Search for the cell housing the specified text and yield its [X, Y] center coordinate. 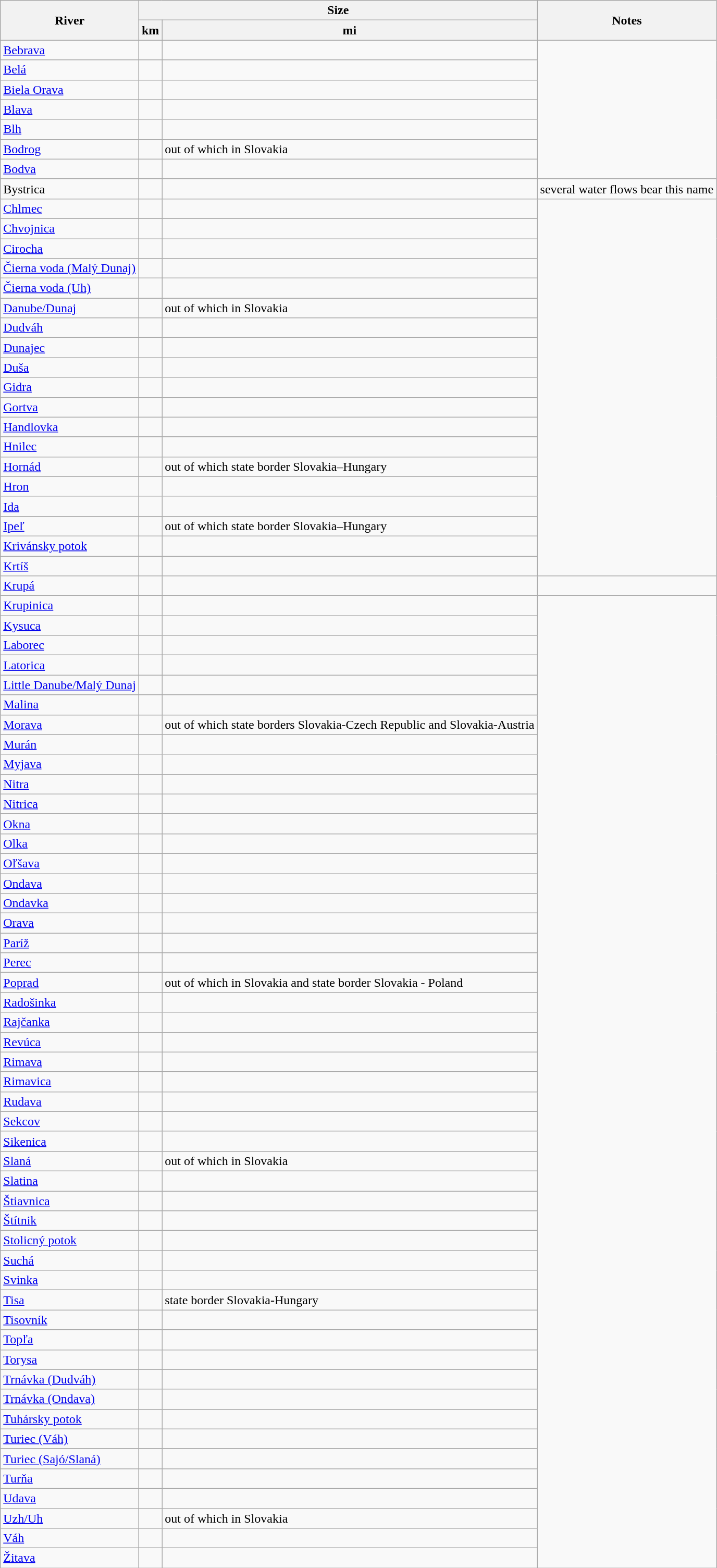
Hnilec [70, 447]
Olka [70, 843]
Laborec [70, 645]
Duša [70, 367]
Revúca [70, 1042]
Turiec (Sajó/Slaná) [70, 1459]
Krupá [70, 586]
Hornád [70, 467]
Sikenica [70, 1141]
Orava [70, 923]
Radošinka [70, 1002]
Latorica [70, 665]
Tisa [70, 1300]
Cirocha [70, 249]
Blava [70, 109]
Poprad [70, 983]
Gortva [70, 407]
Žitava [70, 1558]
Bodrog [70, 149]
Ida [70, 506]
Dudváh [70, 328]
Čierna voda (Malý Dunaj) [70, 268]
Notes [627, 20]
Dunajec [70, 348]
Štiavnica [70, 1200]
Štítnik [70, 1221]
Handlovka [70, 427]
Slatina [70, 1181]
Bodva [70, 169]
Size [338, 10]
Okna [70, 824]
Belá [70, 70]
Trnávka (Ondava) [70, 1399]
Ondava [70, 884]
Bebrava [70, 50]
Krivánsky potok [70, 546]
Little Danube/Malý Dunaj [70, 685]
Krtíš [70, 566]
Kysuca [70, 626]
Uzh/Uh [70, 1518]
Udava [70, 1498]
Ondavka [70, 903]
River [70, 20]
several water flows bear this name [627, 189]
Sekcov [70, 1121]
Čierna voda (Uh) [70, 288]
Chvojnica [70, 228]
Blh [70, 129]
Chlmec [70, 209]
Danube/Dunaj [70, 308]
Murán [70, 744]
mi [350, 30]
km [150, 30]
Torysa [70, 1359]
Rudava [70, 1101]
Ipeľ [70, 526]
Biela Orava [70, 90]
Váh [70, 1538]
Nitra [70, 784]
Stolicný potok [70, 1241]
Turňa [70, 1478]
out of which in Slovakia and state border Slovakia - Poland [350, 983]
Rimavica [70, 1082]
Slaná [70, 1161]
state border Slovakia-Hungary [350, 1300]
Nitrica [70, 804]
out of which state borders Slovakia-Czech Republic and Slovakia-Austria [350, 725]
Topľa [70, 1340]
Perec [70, 963]
Tuhársky potok [70, 1419]
Paríž [70, 943]
Rajčanka [70, 1022]
Malina [70, 705]
Tisovník [70, 1320]
Turiec (Váh) [70, 1439]
Oľšava [70, 863]
Gidra [70, 387]
Svinka [70, 1280]
Bystrica [70, 189]
Trnávka (Dudváh) [70, 1379]
Myjava [70, 764]
Krupinica [70, 606]
Suchá [70, 1260]
Hron [70, 486]
Morava [70, 725]
Rimava [70, 1062]
